Extract the (x, y) coordinate from the center of the cell holding the provided text.  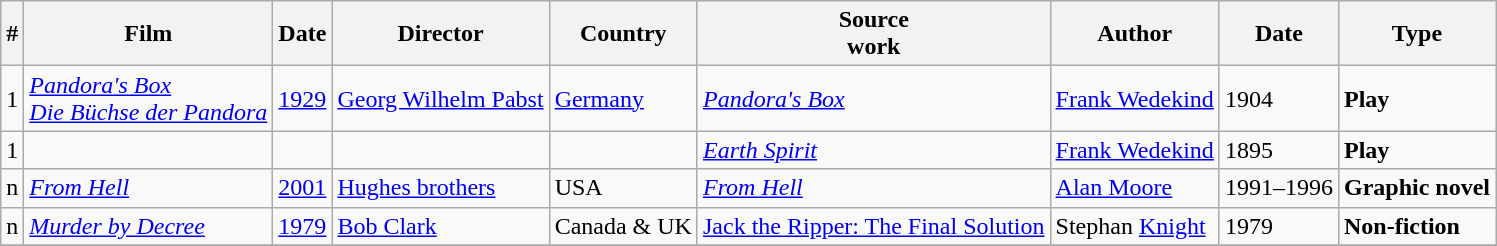
Author (1134, 34)
Director (440, 34)
1904 (1278, 98)
Germany (623, 98)
Sourcework (874, 34)
Alan Moore (1134, 188)
Bob Clark (440, 226)
Murder by Decree (148, 226)
1929 (302, 98)
2001 (302, 188)
Jack the Ripper: The Final Solution (874, 226)
Non-fiction (1416, 226)
# (12, 34)
Hughes brothers (440, 188)
Film (148, 34)
Stephan Knight (1134, 226)
1895 (1278, 150)
Pandora's Box (874, 98)
Type (1416, 34)
Canada & UK (623, 226)
Graphic novel (1416, 188)
USA (623, 188)
1991–1996 (1278, 188)
Earth Spirit (874, 150)
Georg Wilhelm Pabst (440, 98)
Country (623, 34)
Pandora's BoxDie Büchse der Pandora (148, 98)
